Search for the cell housing the specified text and yield its [x, y] center coordinate. 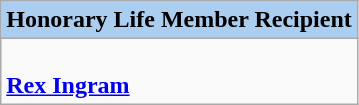
Rex Ingram [180, 72]
Honorary Life Member Recipient [180, 20]
